Scan for the cell matching the given text and deliver its (X, Y) coordinate at center. 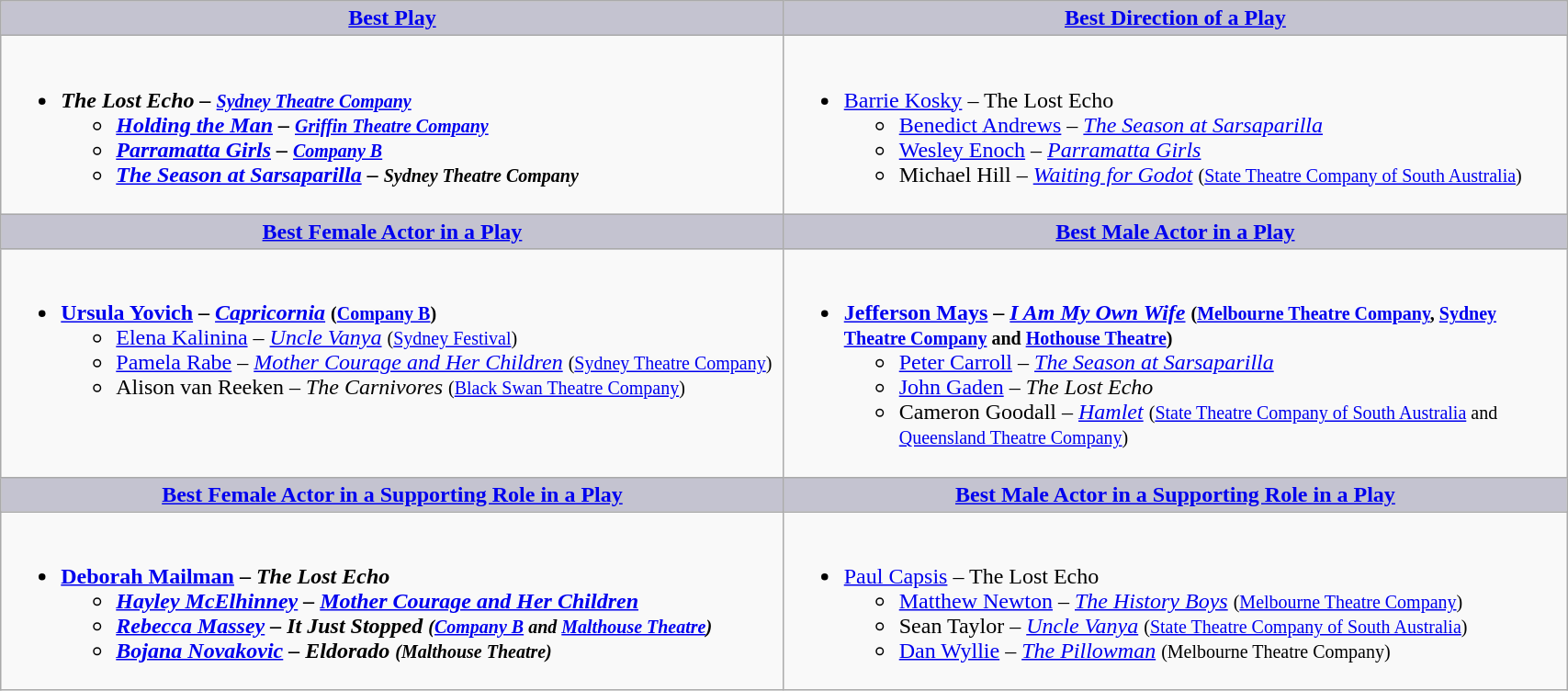
Best Female Actor in a Play (392, 232)
Best Male Actor in a Supporting Role in a Play (1175, 494)
Best Play (392, 18)
Best Male Actor in a Play (1175, 232)
Best Female Actor in a Supporting Role in a Play (392, 494)
Best Direction of a Play (1175, 18)
